Search for the cell housing the specified text and yield its [x, y] center coordinate. 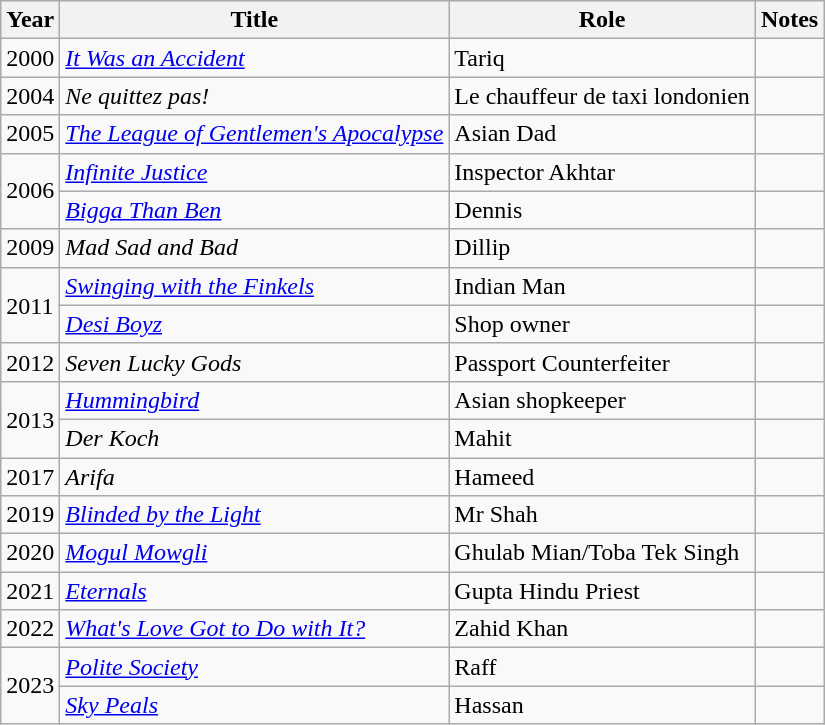
2017 [30, 477]
Notes [789, 20]
Hameed [602, 477]
2011 [30, 305]
Asian Dad [602, 134]
2020 [30, 553]
Eternals [254, 591]
What's Love Got to Do with It? [254, 629]
2000 [30, 58]
The League of Gentlemen's Apocalypse [254, 134]
2019 [30, 515]
Tariq [602, 58]
Hassan [602, 705]
Infinite Justice [254, 172]
Der Koch [254, 438]
Dennis [602, 210]
Gupta Hindu Priest [602, 591]
Raff [602, 667]
Inspector Akhtar [602, 172]
Zahid Khan [602, 629]
Polite Society [254, 667]
Title [254, 20]
Mr Shah [602, 515]
It Was an Accident [254, 58]
Le chauffeur de taxi londonien [602, 96]
Sky Peals [254, 705]
Year [30, 20]
Desi Boyz [254, 324]
Ne quittez pas! [254, 96]
Blinded by the Light [254, 515]
2005 [30, 134]
Passport Counterfeiter [602, 362]
Seven Lucky Gods [254, 362]
2022 [30, 629]
Asian shopkeeper [602, 400]
Arifa [254, 477]
2006 [30, 191]
Shop owner [602, 324]
Dillip [602, 248]
Role [602, 20]
2004 [30, 96]
2012 [30, 362]
Hummingbird [254, 400]
Bigga Than Ben [254, 210]
Mahit [602, 438]
2009 [30, 248]
Indian Man [602, 286]
Mad Sad and Bad [254, 248]
2023 [30, 686]
Mogul Mowgli [254, 553]
Swinging with the Finkels [254, 286]
2021 [30, 591]
2013 [30, 419]
Ghulab Mian/Toba Tek Singh [602, 553]
